Provide the (x, y) coordinate of the cell's center where the given text is located.  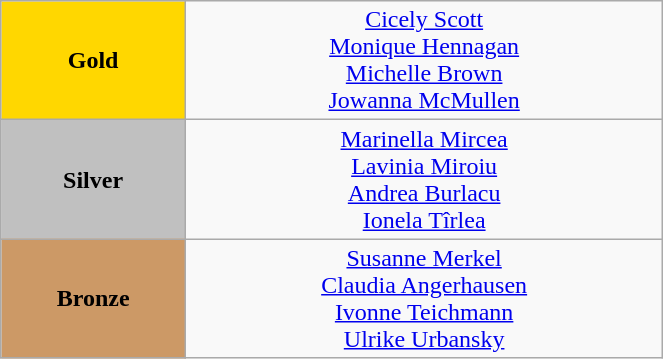
Susanne MerkelClaudia AngerhausenIvonne TeichmannUlrike Urbansky (424, 298)
Silver (94, 180)
Marinella MirceaLavinia MiroiuAndrea BurlacuIonela Tîrlea (424, 180)
Gold (94, 60)
Bronze (94, 298)
Cicely ScottMonique HennaganMichelle BrownJowanna McMullen (424, 60)
